For the text-containing cell, return its midpoint in [x, y] coordinate format. 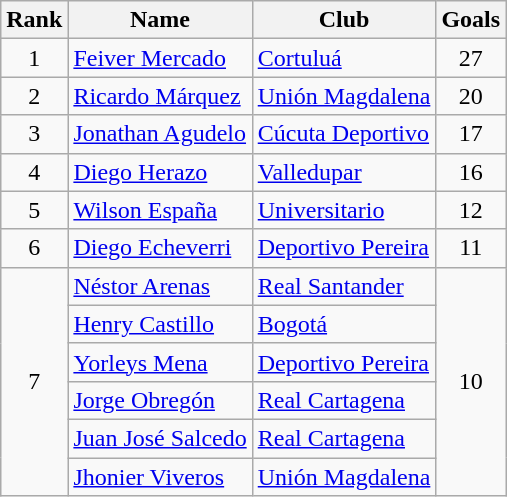
Henry Castillo [160, 324]
10 [471, 381]
Jhonier Viveros [160, 477]
Jorge Obregón [160, 400]
11 [471, 248]
Cortuluá [344, 58]
2 [34, 96]
7 [34, 381]
Rank [34, 20]
Universitario [344, 210]
6 [34, 248]
Diego Herazo [160, 172]
Néstor Arenas [160, 286]
Real Santander [344, 286]
Valledupar [344, 172]
20 [471, 96]
Diego Echeverri [160, 248]
16 [471, 172]
Goals [471, 20]
Bogotá [344, 324]
17 [471, 134]
27 [471, 58]
Yorleys Mena [160, 362]
Jonathan Agudelo [160, 134]
12 [471, 210]
Feiver Mercado [160, 58]
4 [34, 172]
Juan José Salcedo [160, 438]
Club [344, 20]
Name [160, 20]
5 [34, 210]
3 [34, 134]
Cúcuta Deportivo [344, 134]
Wilson España [160, 210]
Ricardo Márquez [160, 96]
1 [34, 58]
